Determine the [x, y] coordinate at the center of the cell enclosing the given text.  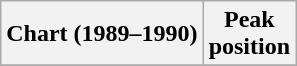
Chart (1989–1990) [102, 34]
Peakposition [249, 34]
